For the text-containing cell, return its midpoint in (X, Y) coordinate format. 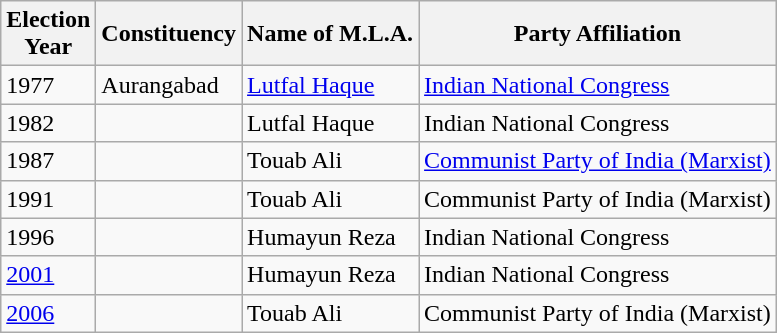
1982 (48, 123)
1991 (48, 199)
1996 (48, 237)
1977 (48, 85)
Election Year (48, 34)
2001 (48, 275)
2006 (48, 313)
Aurangabad (169, 85)
Name of M.L.A. (330, 34)
1987 (48, 161)
Constituency (169, 34)
Party Affiliation (598, 34)
